From the cell containing the given text, extract its center point as [X, Y] coordinate. 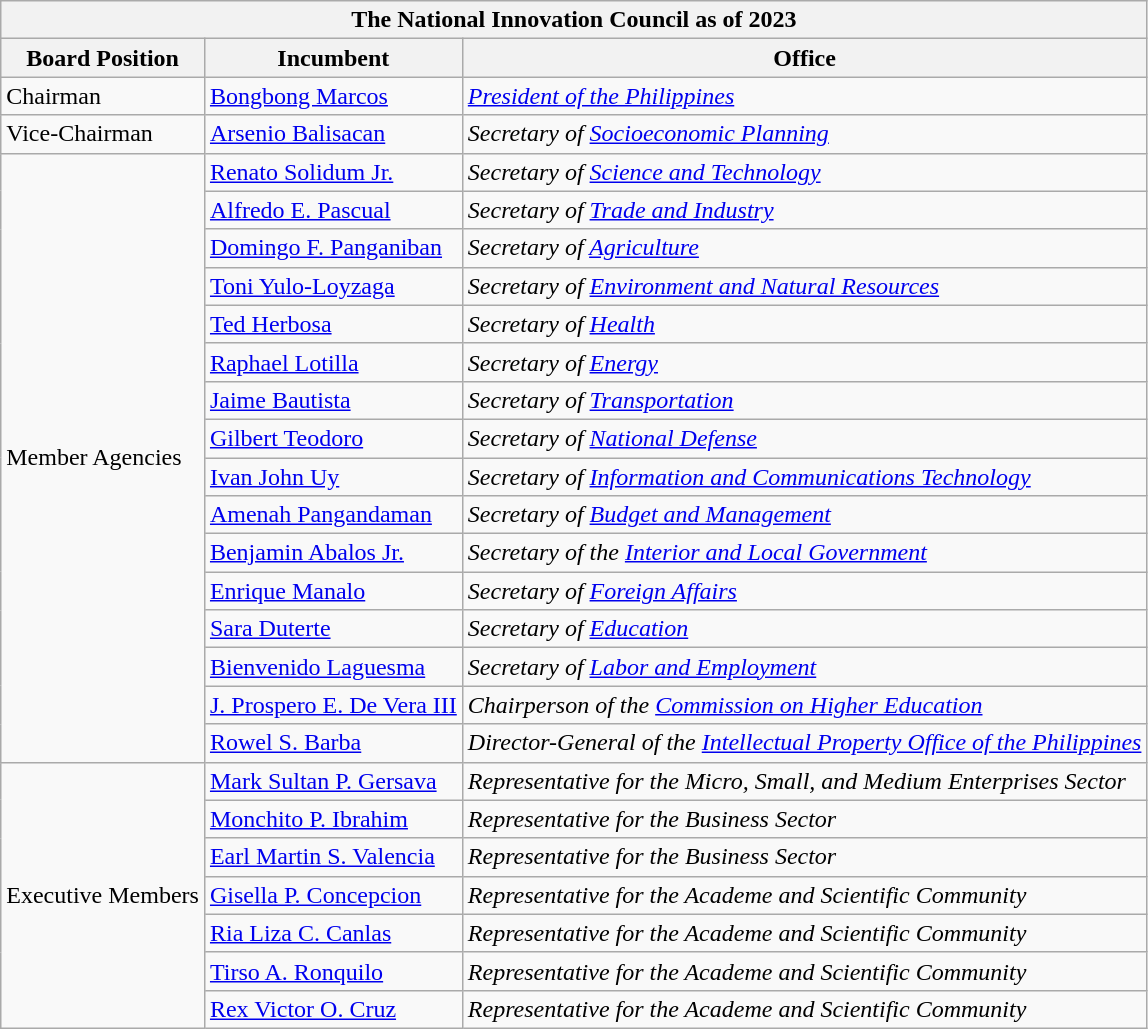
Raphael Lotilla [333, 362]
Secretary of Energy [804, 362]
Secretary of the Interior and Local Government [804, 553]
Vice-Chairman [103, 134]
Secretary of Environment and Natural Resources [804, 286]
The National Innovation Council as of 2023 [574, 20]
Secretary of Budget and Management [804, 515]
Benjamin Abalos Jr. [333, 553]
Secretary of National Defense [804, 438]
Secretary of Trade and Industry [804, 210]
Secretary of Agriculture [804, 248]
Jaime Bautista [333, 400]
Chairman [103, 96]
Toni Yulo-Loyzaga [333, 286]
Board Position [103, 58]
Secretary of Socioeconomic Planning [804, 134]
Earl Martin S. Valencia [333, 857]
Incumbent [333, 58]
Representative for the Micro, Small, and Medium Enterprises Sector [804, 781]
Gilbert Teodoro [333, 438]
Rowel S. Barba [333, 743]
Secretary of Science and Technology [804, 172]
Rex Victor O. Cruz [333, 1009]
President of the Philippines [804, 96]
Amenah Pangandaman [333, 515]
Enrique Manalo [333, 591]
Secretary of Education [804, 629]
Ria Liza C. Canlas [333, 933]
Chairperson of the Commission on Higher Education [804, 705]
Executive Members [103, 895]
Bongbong Marcos [333, 96]
Renato Solidum Jr. [333, 172]
Alfredo E. Pascual [333, 210]
Secretary of Information and Communications Technology [804, 477]
Member Agencies [103, 458]
Secretary of Transportation [804, 400]
Domingo F. Panganiban [333, 248]
Gisella P. Concepcion [333, 895]
Sara Duterte [333, 629]
Tirso A. Ronquilo [333, 971]
Secretary of Health [804, 324]
Monchito P. Ibrahim [333, 819]
Secretary of Foreign Affairs [804, 591]
Ted Herbosa [333, 324]
Bienvenido Laguesma [333, 667]
Office [804, 58]
Arsenio Balisacan [333, 134]
Ivan John Uy [333, 477]
Director-General of the Intellectual Property Office of the Philippines [804, 743]
Secretary of Labor and Employment [804, 667]
Mark Sultan P. Gersava [333, 781]
J. Prospero E. De Vera III [333, 705]
